Search for the cell housing the specified text and yield its (X, Y) center coordinate. 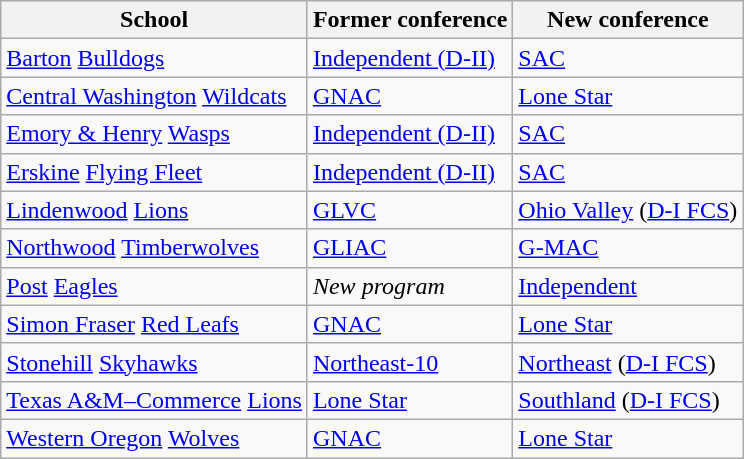
Simon Fraser Red Leafs (154, 324)
Former conference (410, 20)
Barton Bulldogs (154, 58)
Erskine Flying Fleet (154, 172)
Southland (D-I FCS) (628, 400)
Northeast-10 (410, 362)
Central Washington Wildcats (154, 96)
Emory & Henry Wasps (154, 134)
G-MAC (628, 248)
New program (410, 286)
GLVC (410, 210)
Stonehill Skyhawks (154, 362)
New conference (628, 20)
Lindenwood Lions (154, 210)
Texas A&M–Commerce Lions (154, 400)
Northeast (D-I FCS) (628, 362)
Northwood Timberwolves (154, 248)
Independent (628, 286)
Western Oregon Wolves (154, 438)
Ohio Valley (D-I FCS) (628, 210)
GLIAC (410, 248)
Post Eagles (154, 286)
School (154, 20)
